Scan for the cell matching the given text and deliver its (x, y) coordinate at center. 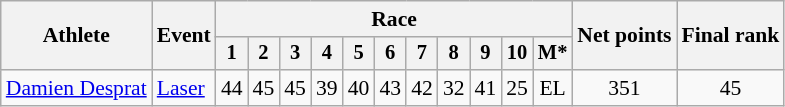
EL (552, 88)
5 (359, 54)
Net points (624, 36)
M* (552, 54)
42 (422, 88)
25 (517, 88)
39 (327, 88)
Damien Desprat (76, 88)
6 (390, 54)
43 (390, 88)
1 (232, 54)
Race (394, 19)
3 (295, 54)
4 (327, 54)
44 (232, 88)
351 (624, 88)
9 (486, 54)
41 (486, 88)
40 (359, 88)
8 (454, 54)
Laser (184, 88)
2 (264, 54)
Event (184, 36)
10 (517, 54)
32 (454, 88)
Final rank (731, 36)
7 (422, 54)
Athlete (76, 36)
